For the text-containing cell, return its midpoint in [x, y] coordinate format. 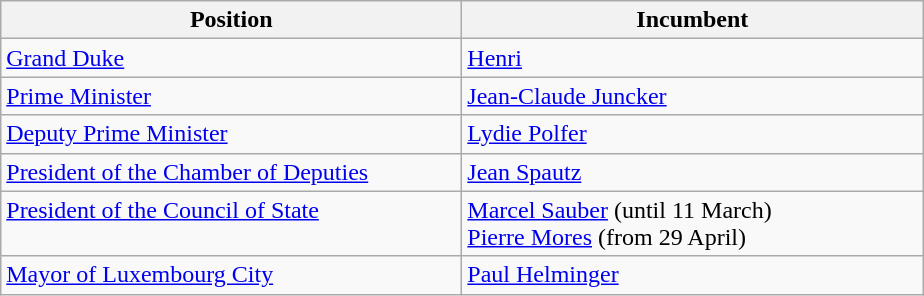
President of the Chamber of Deputies [232, 172]
President of the Council of State [232, 224]
Marcel Sauber (until 11 March) Pierre Mores (from 29 April) [692, 224]
Deputy Prime Minister [232, 134]
Grand Duke [232, 58]
Lydie Polfer [692, 134]
Prime Minister [232, 96]
Position [232, 20]
Jean-Claude Juncker [692, 96]
Mayor of Luxembourg City [232, 275]
Paul Helminger [692, 275]
Incumbent [692, 20]
Jean Spautz [692, 172]
Henri [692, 58]
